For the text-containing cell, return its midpoint in (x, y) coordinate format. 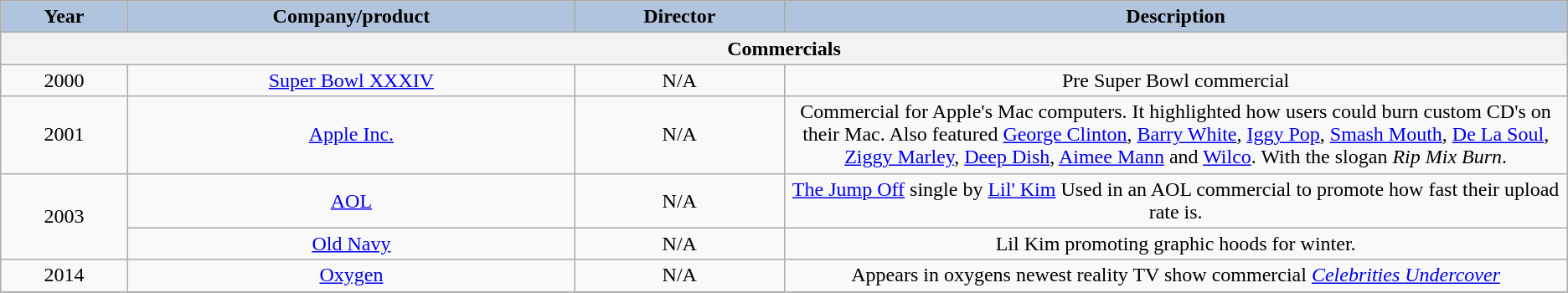
Pre Super Bowl commercial (1176, 80)
Old Navy (351, 244)
2003 (64, 216)
Year (64, 17)
Apple Inc. (351, 135)
Lil Kim promoting graphic hoods for winter. (1176, 244)
2000 (64, 80)
Description (1176, 17)
2001 (64, 135)
2014 (64, 275)
Company/product (351, 17)
Director (680, 17)
Appears in oxygens newest reality TV show commercial Celebrities Undercover (1176, 275)
Super Bowl XXXIV (351, 80)
The Jump Off single by Lil' Kim Used in an AOL commercial to promote how fast their upload rate is. (1176, 201)
AOL (351, 201)
Commercials (784, 49)
Oxygen (351, 275)
